Detect which cell encompasses the target text, then output its (x, y) center coordinate. 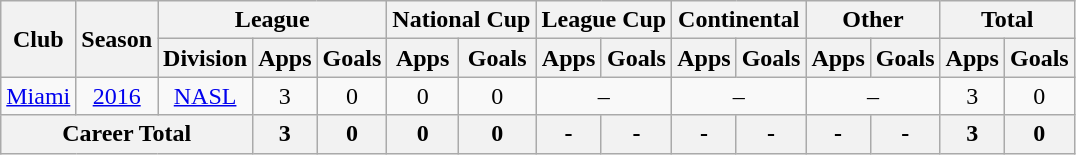
2016 (117, 96)
Season (117, 39)
Division (206, 58)
League Cup (604, 20)
Miami (38, 96)
Club (38, 39)
Career Total (127, 134)
League (272, 20)
Other (873, 20)
Total (1007, 20)
Continental (739, 20)
NASL (206, 96)
National Cup (462, 20)
